From the cell containing the given text, extract its center point as (x, y) coordinate. 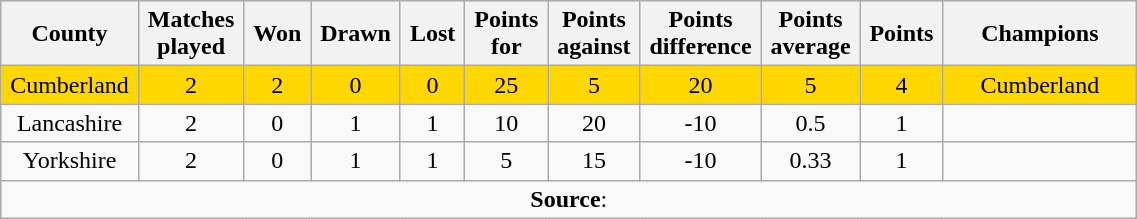
Yorkshire (70, 161)
Points difference (700, 34)
Source: (569, 199)
Matches played (191, 34)
0.33 (810, 161)
0.5 (810, 123)
Points against (594, 34)
Drawn (356, 34)
Champions (1040, 34)
Points for (506, 34)
Lost (432, 34)
25 (506, 85)
Points average (810, 34)
Lancashire (70, 123)
County (70, 34)
15 (594, 161)
Points (902, 34)
4 (902, 85)
10 (506, 123)
Won (278, 34)
